Return the [x, y] coordinate for the center point of the cell that contains the specified text.  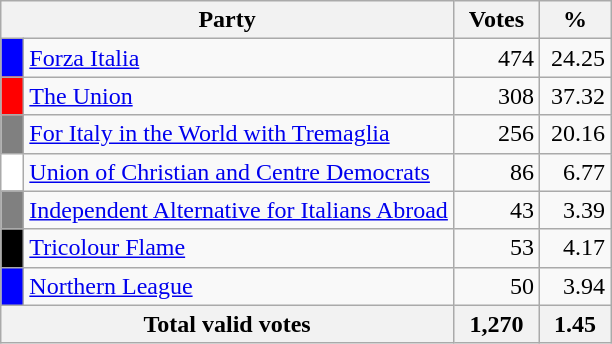
3.39 [574, 210]
For Italy in the World with Tremaglia [239, 134]
Independent Alternative for Italians Abroad [239, 210]
37.32 [574, 96]
6.77 [574, 172]
474 [496, 58]
86 [496, 172]
3.94 [574, 286]
Tricolour Flame [239, 248]
% [574, 20]
20.16 [574, 134]
50 [496, 286]
1,270 [496, 324]
24.25 [574, 58]
Forza Italia [239, 58]
1.45 [574, 324]
The Union [239, 96]
308 [496, 96]
4.17 [574, 248]
43 [496, 210]
Northern League [239, 286]
Union of Christian and Centre Democrats [239, 172]
256 [496, 134]
53 [496, 248]
Votes [496, 20]
Total valid votes [228, 324]
Party [228, 20]
